Find where the given text appears and provide that cell's center as [X, Y] coordinate. 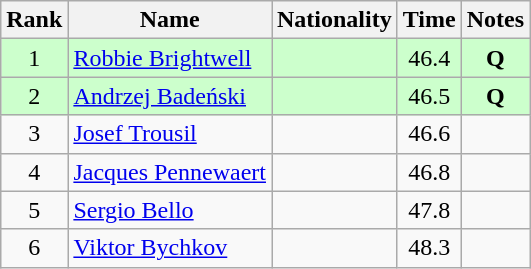
3 [34, 134]
Jacques Pennewaert [170, 172]
46.5 [429, 96]
1 [34, 58]
Notes [495, 20]
Name [170, 20]
Robbie Brightwell [170, 58]
46.6 [429, 134]
Andrzej Badeński [170, 96]
Josef Trousil [170, 134]
4 [34, 172]
2 [34, 96]
46.8 [429, 172]
Nationality [335, 20]
Sergio Bello [170, 210]
Rank [34, 20]
Viktor Bychkov [170, 248]
46.4 [429, 58]
47.8 [429, 210]
5 [34, 210]
6 [34, 248]
48.3 [429, 248]
Time [429, 20]
